Find where the given text appears and provide that cell's center as (X, Y) coordinate. 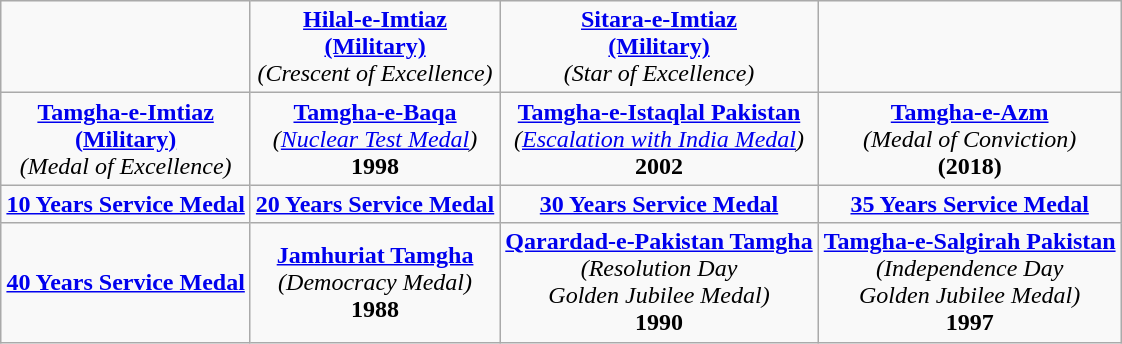
Hilal-e-Imtiaz(Military)(Crescent of Excellence) (374, 47)
10 Years Service Medal (126, 204)
Tamgha-e-Baqa(Nuclear Test Medal)1998 (374, 139)
Jamhuriat Tamgha(Democracy Medal)1988 (374, 282)
Sitara-e-Imtiaz(Military)(Star of Excellence) (659, 47)
Tamgha-e-Salgirah Pakistan(Independence DayGolden Jubilee Medal)1997 (970, 282)
20 Years Service Medal (374, 204)
Tamgha-e-Azm(Medal of Conviction)(2018) (970, 139)
Qarardad-e-Pakistan Tamgha(Resolution DayGolden Jubilee Medal)1990 (659, 282)
30 Years Service Medal (659, 204)
40 Years Service Medal (126, 282)
35 Years Service Medal (970, 204)
Tamgha-e-Imtiaz(Military)(Medal of Excellence) (126, 139)
Tamgha-e-Istaqlal Pakistan(Escalation with India Medal)2002 (659, 139)
